From the cell containing the given text, extract its center point as [X, Y] coordinate. 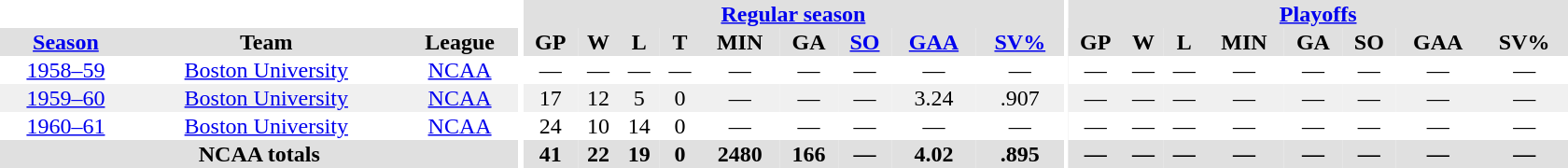
Season [65, 42]
2480 [739, 154]
10 [598, 126]
T [680, 42]
22 [598, 154]
17 [551, 98]
Playoffs [1318, 14]
4.02 [933, 154]
NCAA totals [259, 154]
.907 [1019, 98]
14 [639, 126]
24 [551, 126]
League [460, 42]
12 [598, 98]
5 [639, 98]
Regular season [793, 14]
166 [808, 154]
19 [639, 154]
1959–60 [65, 98]
1960–61 [65, 126]
1958–59 [65, 70]
Team [267, 42]
.895 [1019, 154]
41 [551, 154]
3.24 [933, 98]
